Pinpoint the cell where the given text exists, returning its (x, y) midpoint coordinate. 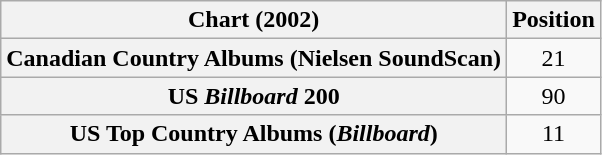
11 (554, 134)
90 (554, 96)
Canadian Country Albums (Nielsen SoundScan) (254, 58)
Chart (2002) (254, 20)
21 (554, 58)
US Top Country Albums (Billboard) (254, 134)
US Billboard 200 (254, 96)
Position (554, 20)
